From the cell containing the given text, extract its center point as [x, y] coordinate. 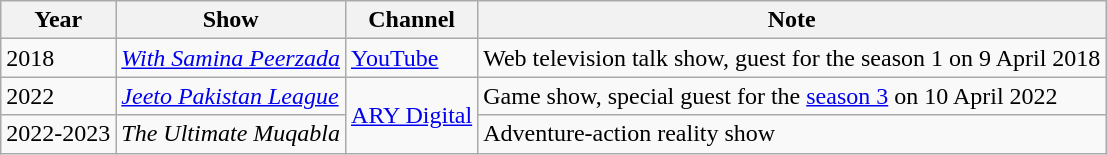
Note [792, 20]
2022-2023 [58, 134]
Channel [412, 20]
Jeeto Pakistan League [231, 96]
Web television talk show, guest for the season 1 on 9 April 2018 [792, 58]
Game show, special guest for the season 3 on 10 April 2022 [792, 96]
Show [231, 20]
2022 [58, 96]
2018 [58, 58]
Adventure-action reality show [792, 134]
The Ultimate Muqabla [231, 134]
ARY Digital [412, 115]
Year [58, 20]
With Samina Peerzada [231, 58]
YouTube [412, 58]
